Find where the given text appears and provide that cell's center as [x, y] coordinate. 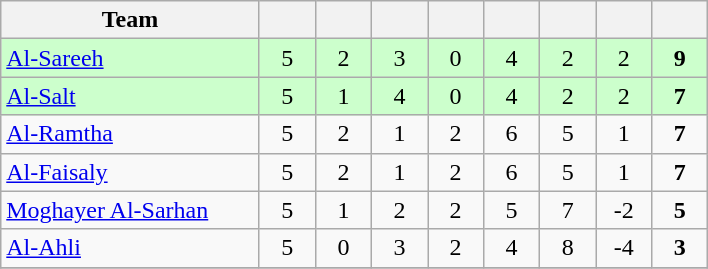
-4 [624, 248]
Al-Faisaly [130, 172]
Al-Sareeh [130, 58]
Moghayer Al-Sarhan [130, 210]
Al-Salt [130, 96]
8 [568, 248]
Al-Ramtha [130, 134]
9 [680, 58]
Team [130, 20]
-2 [624, 210]
Al-Ahli [130, 248]
